From the cell containing the given text, extract its center point as (X, Y) coordinate. 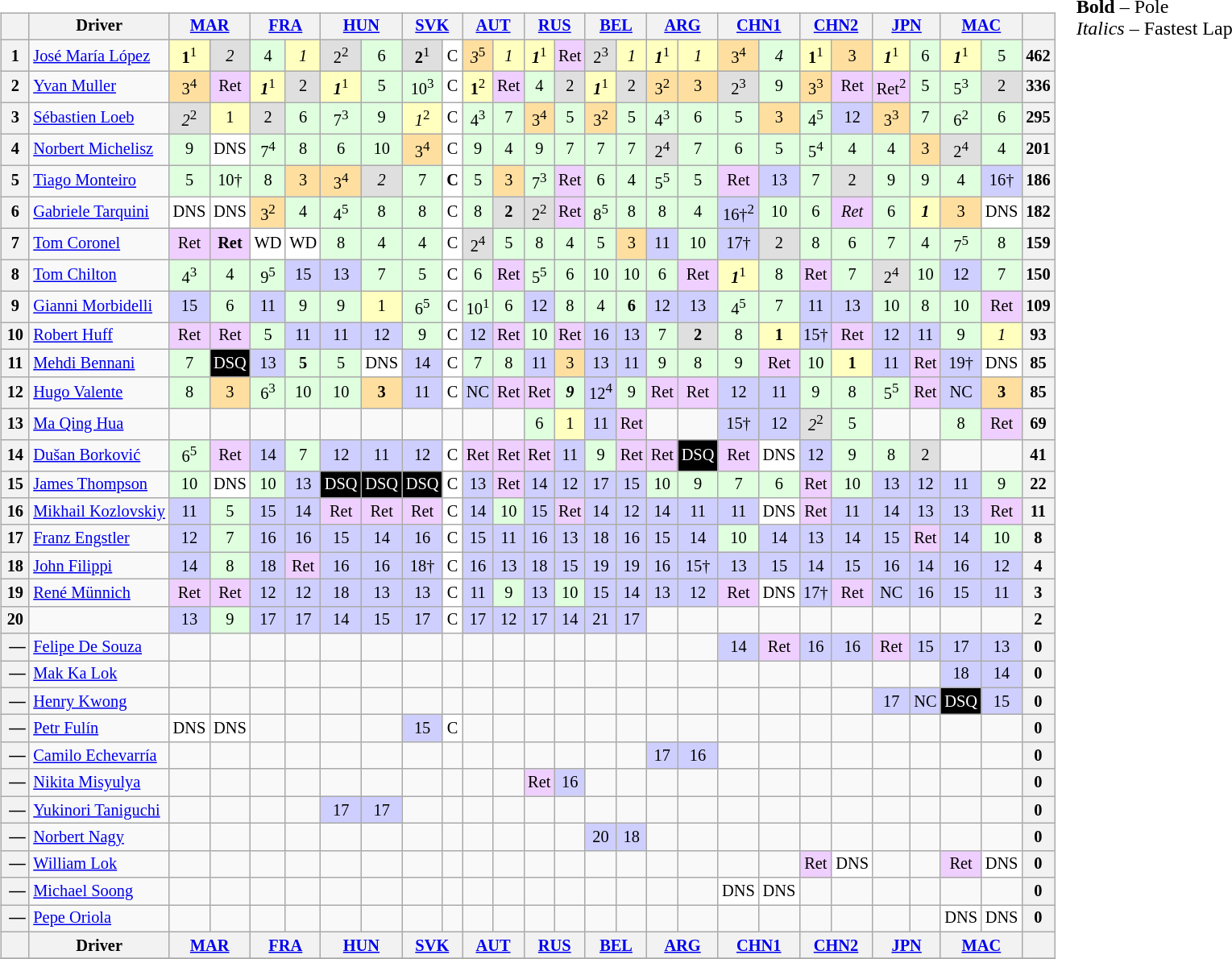
16†2 (738, 213)
Pepe Oriola (98, 919)
Norbert Nagy (98, 837)
Norbert Michelisz (98, 150)
Felipe De Souza (98, 647)
109 (1038, 306)
35 (479, 55)
Yvan Muller (98, 87)
Tiago Monteiro (98, 181)
103 (422, 87)
201 (1038, 150)
62 (960, 118)
10† (230, 181)
54 (815, 150)
Petr Fulín (98, 729)
150 (1038, 276)
16† (1002, 181)
74 (268, 150)
336 (1038, 87)
186 (1038, 181)
41 (1038, 455)
Mehdi Bennani (98, 363)
Hugo Valente (98, 392)
Franz Engstler (98, 538)
19† (960, 363)
Gianni Morbidelli (98, 306)
69 (1038, 424)
Tom Chilton (98, 276)
18† (422, 566)
José María López (98, 55)
Mak Ka Lok (98, 675)
95 (268, 276)
Ret2 (891, 87)
Dušan Borković (98, 455)
53 (960, 87)
Tom Coronel (98, 243)
Mikhail Kozlovskiy (98, 512)
Nikita Misyulya (98, 783)
Camilo Echevarría (98, 756)
63 (268, 392)
Robert Huff (98, 336)
124 (601, 392)
Ma Qing Hua (98, 424)
Gabriele Tarquini (98, 213)
159 (1038, 243)
75 (960, 243)
James Thompson (98, 484)
93 (1038, 336)
John Filippi (98, 566)
Sébastien Loeb (98, 118)
101 (479, 306)
462 (1038, 55)
Henry Kwong (98, 701)
William Lok (98, 864)
Michael Soong (98, 891)
René Münnich (98, 593)
Yukinori Taniguchi (98, 810)
295 (1038, 118)
182 (1038, 213)
